Identify which cell holds the provided text, then report its [x, y] central coordinate. 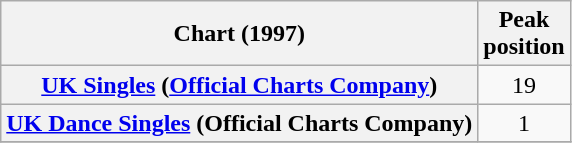
UK Dance Singles (Official Charts Company) [240, 123]
Peakposition [524, 34]
1 [524, 123]
UK Singles (Official Charts Company) [240, 85]
Chart (1997) [240, 34]
19 [524, 85]
